Provide the (x, y) coordinate of the cell's center where the given text is located.  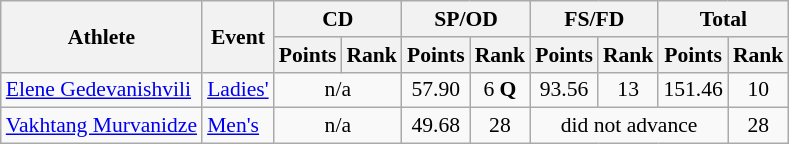
Men's (238, 126)
57.90 (436, 90)
did not advance (629, 126)
SP/OD (466, 19)
10 (758, 90)
Ladies' (238, 90)
Event (238, 36)
Elene Gedevanishvili (102, 90)
49.68 (436, 126)
Athlete (102, 36)
151.46 (692, 90)
FS/FD (594, 19)
Vakhtang Murvanidze (102, 126)
93.56 (564, 90)
13 (628, 90)
6 Q (500, 90)
CD (338, 19)
Total (723, 19)
